Extract the [x, y] coordinate from the center of the cell holding the provided text.  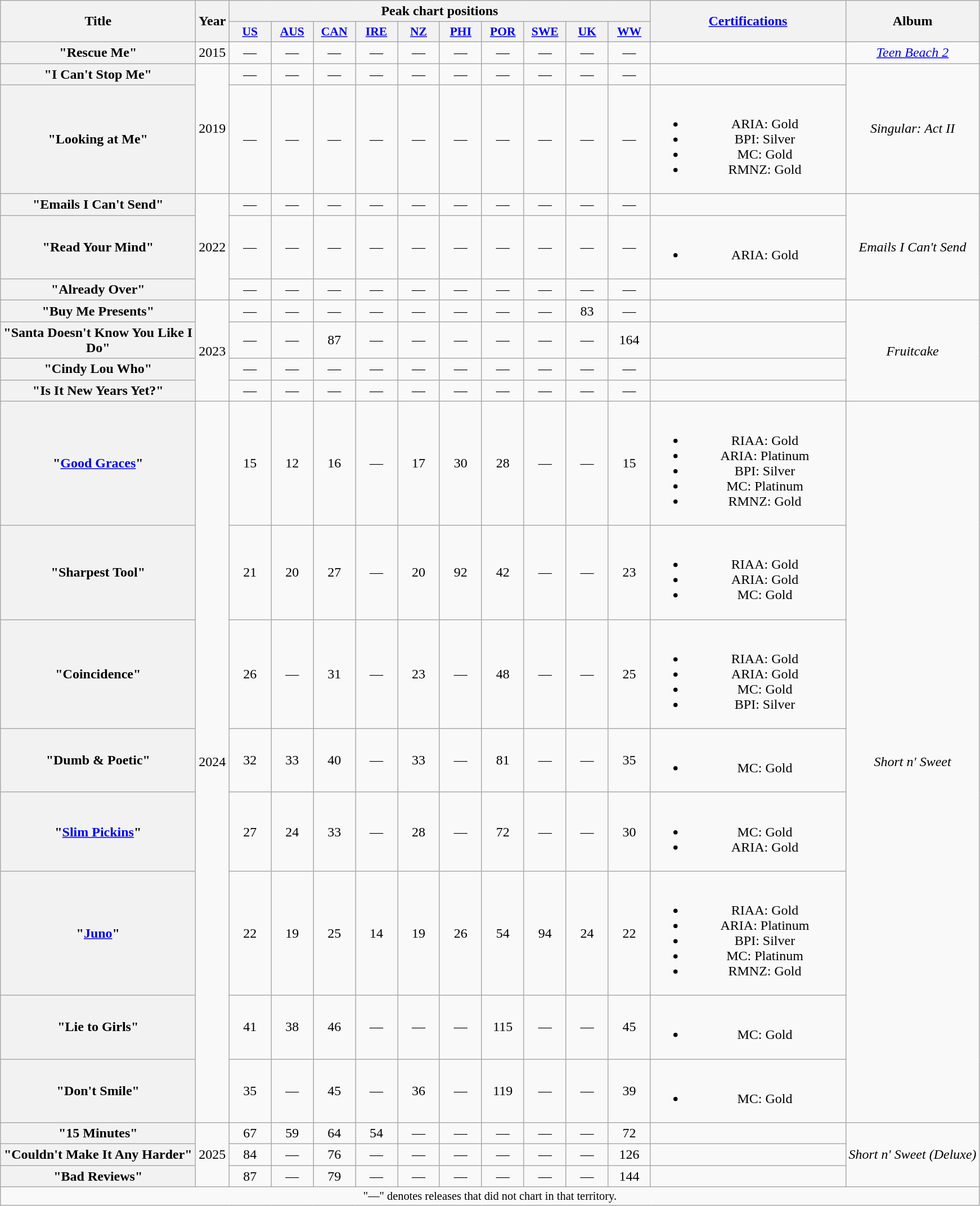
"15 Minutes" [98, 1133]
14 [377, 933]
126 [629, 1155]
115 [503, 1027]
64 [334, 1133]
164 [629, 340]
"Already Over" [98, 290]
Year [213, 21]
"I Can't Stop Me" [98, 74]
38 [293, 1027]
2023 [213, 351]
WW [629, 32]
31 [334, 674]
Teen Beach 2 [912, 52]
Short n' Sweet [912, 762]
"—" denotes releases that did not chart in that territory. [490, 1196]
Peak chart positions [440, 11]
MC: GoldARIA: Gold [748, 831]
144 [629, 1176]
"Emails I Can't Send" [98, 205]
"Dumb & Poetic" [98, 760]
94 [545, 933]
92 [460, 573]
2015 [213, 52]
36 [419, 1090]
17 [419, 463]
Certifications [748, 21]
Title [98, 21]
"Santa Doesn't Know You Like I Do" [98, 340]
RIAA: GoldARIA: GoldMC: Gold [748, 573]
"Read Your Mind" [98, 247]
2024 [213, 762]
2025 [213, 1155]
PHI [460, 32]
"Slim Pickins" [98, 831]
"Is It New Years Yet?" [98, 390]
IRE [377, 32]
"Looking at Me" [98, 139]
NZ [419, 32]
"Couldn't Make It Any Harder" [98, 1155]
Album [912, 21]
Fruitcake [912, 351]
67 [250, 1133]
"Lie to Girls" [98, 1027]
16 [334, 463]
ARIA: Gold [748, 247]
UK [587, 32]
"Coincidence" [98, 674]
79 [334, 1176]
39 [629, 1090]
POR [503, 32]
"Don't Smile" [98, 1090]
81 [503, 760]
SWE [545, 32]
119 [503, 1090]
41 [250, 1027]
59 [293, 1133]
CAN [334, 32]
42 [503, 573]
Emails I Can't Send [912, 247]
RIAA: GoldARIA: GoldMC: GoldBPI: Silver [748, 674]
"Good Graces" [98, 463]
"Juno" [98, 933]
21 [250, 573]
32 [250, 760]
"Rescue Me" [98, 52]
46 [334, 1027]
AUS [293, 32]
2022 [213, 247]
Short n' Sweet (Deluxe) [912, 1155]
48 [503, 674]
ARIA: GoldBPI: SilverMC: GoldRMNZ: Gold [748, 139]
"Bad Reviews" [98, 1176]
76 [334, 1155]
US [250, 32]
84 [250, 1155]
Singular: Act II [912, 128]
"Sharpest Tool" [98, 573]
2019 [213, 128]
83 [587, 311]
12 [293, 463]
40 [334, 760]
"Cindy Lou Who" [98, 369]
"Buy Me Presents" [98, 311]
